Pinpoint the cell where the given text exists, returning its [X, Y] midpoint coordinate. 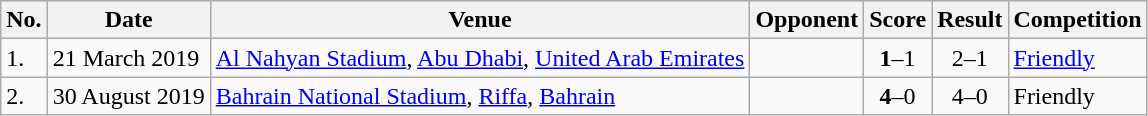
21 March 2019 [128, 58]
30 August 2019 [128, 96]
1–1 [898, 58]
Competition [1078, 20]
Score [898, 20]
Bahrain National Stadium, Riffa, Bahrain [480, 96]
Date [128, 20]
Opponent [807, 20]
2. [24, 96]
Venue [480, 20]
1. [24, 58]
Al Nahyan Stadium, Abu Dhabi, United Arab Emirates [480, 58]
Result [970, 20]
No. [24, 20]
2–1 [970, 58]
